Pinpoint the cell where the given text exists, returning its (x, y) midpoint coordinate. 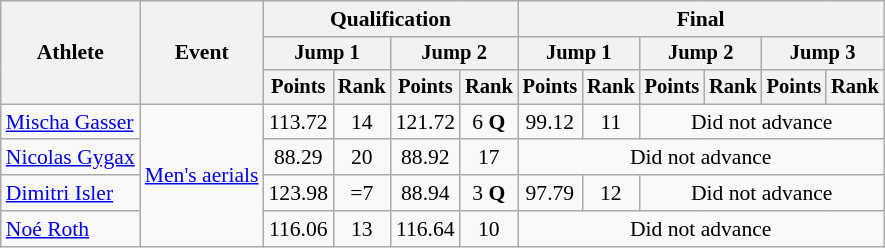
88.29 (298, 158)
88.94 (426, 193)
11 (611, 122)
Final (701, 19)
Dimitri Isler (70, 193)
14 (362, 122)
17 (489, 158)
113.72 (298, 122)
Qualification (391, 19)
99.12 (550, 122)
Event (202, 52)
3 Q (489, 193)
Noé Roth (70, 229)
121.72 (426, 122)
97.79 (550, 193)
Nicolas Gygax (70, 158)
10 (489, 229)
=7 (362, 193)
123.98 (298, 193)
116.64 (426, 229)
12 (611, 193)
20 (362, 158)
88.92 (426, 158)
6 Q (489, 122)
Athlete (70, 52)
Men's aerials (202, 175)
Jump 3 (823, 54)
116.06 (298, 229)
13 (362, 229)
Mischa Gasser (70, 122)
